Output the (x, y) coordinate of the center of the cell containing the given text.  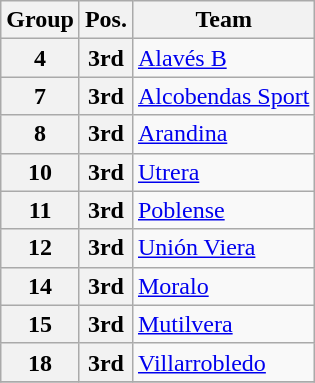
15 (40, 324)
18 (40, 362)
11 (40, 210)
4 (40, 58)
Moralo (223, 286)
7 (40, 96)
10 (40, 172)
Alcobendas Sport (223, 96)
14 (40, 286)
Arandina (223, 134)
12 (40, 248)
Team (223, 20)
Utrera (223, 172)
Mutilvera (223, 324)
8 (40, 134)
Group (40, 20)
Pos. (106, 20)
Unión Viera (223, 248)
Villarrobledo (223, 362)
Alavés B (223, 58)
Poblense (223, 210)
